Detect which cell encompasses the target text, then output its (x, y) center coordinate. 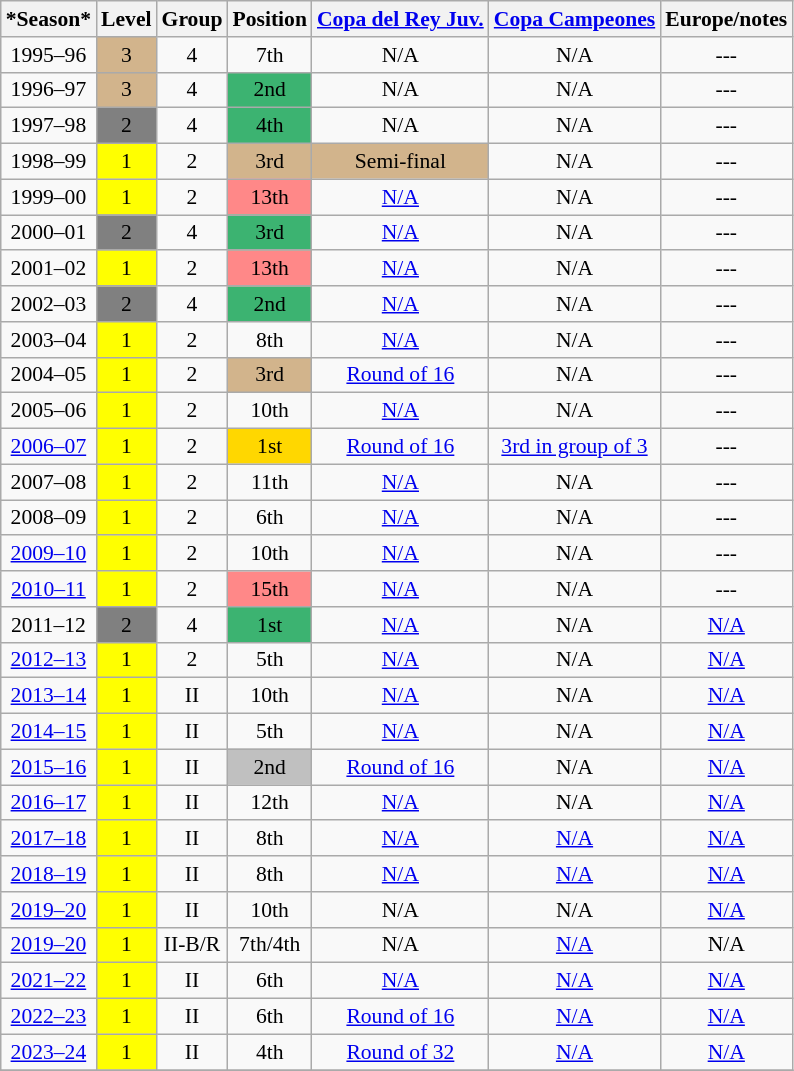
Position (269, 19)
2010–11 (48, 589)
Semi-final (400, 162)
1997–98 (48, 126)
Round of 32 (400, 1052)
11th (269, 482)
Group (192, 19)
2000–01 (48, 233)
2018–19 (48, 874)
2008–09 (48, 518)
7th (269, 55)
2015–16 (48, 767)
3rd in group of 3 (574, 447)
2021–22 (48, 981)
2003–04 (48, 340)
2004–05 (48, 375)
II-B/R (192, 945)
2011–12 (48, 625)
1998–99 (48, 162)
2022–23 (48, 1017)
12th (269, 803)
Europe/notes (726, 19)
15th (269, 589)
*Season* (48, 19)
Copa Campeones (574, 19)
2017–18 (48, 839)
1995–96 (48, 55)
1999–00 (48, 197)
2007–08 (48, 482)
2013–14 (48, 696)
2005–06 (48, 411)
1996–97 (48, 90)
2016–17 (48, 803)
2002–03 (48, 304)
2009–10 (48, 554)
2023–24 (48, 1052)
2006–07 (48, 447)
2001–02 (48, 269)
2012–13 (48, 660)
2014–15 (48, 732)
7th/4th (269, 945)
Level (126, 19)
Copa del Rey Juv. (400, 19)
